Scan for the cell matching the given text and deliver its (x, y) coordinate at center. 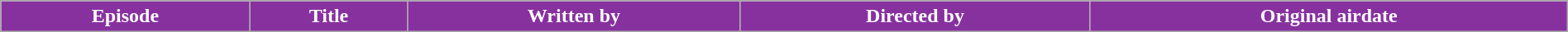
Episode (126, 16)
Directed by (915, 16)
Title (329, 16)
Written by (574, 16)
Original airdate (1328, 16)
